Capture the cell that displays the provided text and extract its (x, y) central coordinate. 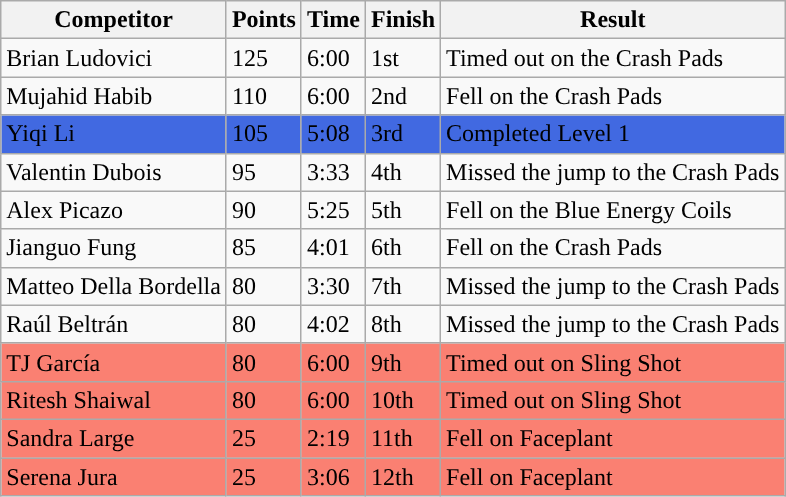
Serena Jura (114, 477)
Brian Ludovici (114, 58)
Result (613, 20)
Finish (402, 20)
3rd (402, 134)
3:33 (333, 172)
8th (402, 324)
4th (402, 172)
Mujahid Habib (114, 96)
Sandra Large (114, 438)
125 (264, 58)
3:06 (333, 477)
Matteo Della Bordella (114, 286)
5th (402, 210)
12th (402, 477)
Raúl Beltrán (114, 324)
6th (402, 248)
Completed Level 1 (613, 134)
95 (264, 172)
5:25 (333, 210)
Competitor (114, 20)
5:08 (333, 134)
7th (402, 286)
110 (264, 96)
Jianguo Fung (114, 248)
1st (402, 58)
Yiqi Li (114, 134)
Points (264, 20)
Ritesh Shaiwal (114, 400)
TJ García (114, 362)
11th (402, 438)
2nd (402, 96)
90 (264, 210)
Timed out on the Crash Pads (613, 58)
Alex Picazo (114, 210)
4:01 (333, 248)
9th (402, 362)
85 (264, 248)
Time (333, 20)
3:30 (333, 286)
4:02 (333, 324)
10th (402, 400)
2:19 (333, 438)
Fell on the Blue Energy Coils (613, 210)
Valentin Dubois (114, 172)
105 (264, 134)
